Extract the [x, y] coordinate from the center of the cell holding the provided text.  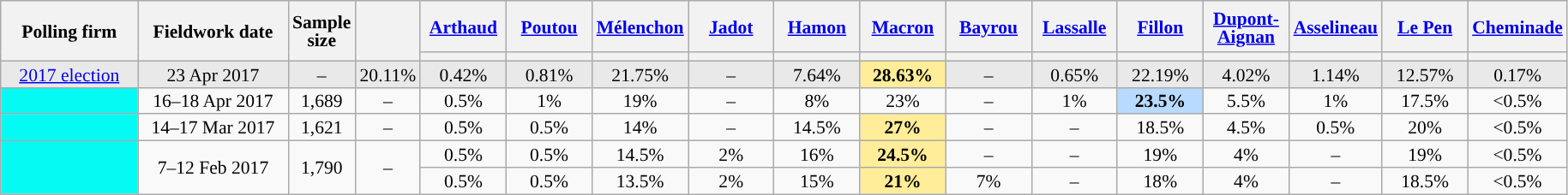
13.5% [640, 181]
22.19% [1160, 74]
23% [903, 101]
7% [988, 181]
21% [903, 181]
21.75% [640, 74]
20% [1425, 128]
23.5% [1160, 101]
23 Apr 2017 [213, 74]
1.14% [1336, 74]
0.17% [1517, 74]
Lassalle [1074, 27]
Poutou [550, 27]
0.81% [550, 74]
Samplesize [321, 31]
4.02% [1246, 74]
24.5% [903, 154]
4.5% [1246, 128]
7–12 Feb 2017 [213, 168]
Asselineau [1336, 27]
17.5% [1425, 101]
20.11% [387, 74]
Fillon [1160, 27]
5.5% [1246, 101]
28.63% [903, 74]
1,689 [321, 101]
Fieldwork date [213, 31]
Arthaud [463, 27]
1,790 [321, 168]
27% [903, 128]
8% [817, 101]
Hamon [817, 27]
14–17 Mar 2017 [213, 128]
16% [817, 154]
Bayrou [988, 27]
Mélenchon [640, 27]
Jadot [731, 27]
Polling firm [69, 31]
15% [817, 181]
Dupont-Aignan [1246, 27]
0.65% [1074, 74]
Le Pen [1425, 27]
Cheminade [1517, 27]
16–18 Apr 2017 [213, 101]
1,621 [321, 128]
7.64% [817, 74]
2017 election [69, 74]
Macron [903, 27]
0.42% [463, 74]
12.57% [1425, 74]
14% [640, 128]
18% [1160, 181]
